Capture the cell that displays the provided text and extract its [x, y] central coordinate. 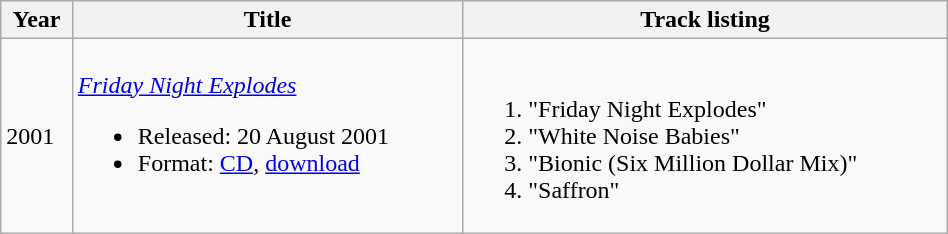
Year [37, 20]
2001 [37, 136]
Friday Night ExplodesReleased: 20 August 2001Format: CD, download [267, 136]
Track listing [705, 20]
"Friday Night Explodes""White Noise Babies""Bionic (Six Million Dollar Mix)""Saffron" [705, 136]
Title [267, 20]
